Return (X, Y) of the center of cell containing provided text 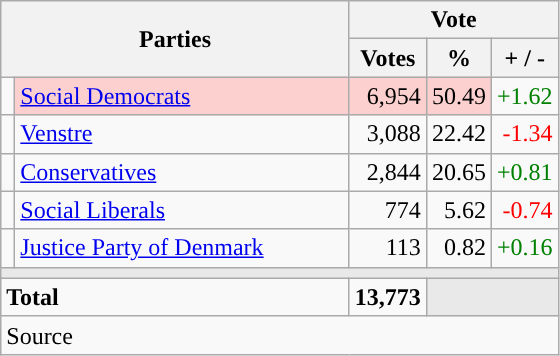
2,844 (388, 172)
Vote (454, 20)
774 (388, 210)
+ / - (524, 58)
20.65 (458, 172)
+0.16 (524, 248)
Justice Party of Denmark (182, 248)
6,954 (388, 96)
% (458, 58)
+1.62 (524, 96)
5.62 (458, 210)
+0.81 (524, 172)
Conservatives (182, 172)
-0.74 (524, 210)
Votes (388, 58)
Parties (176, 39)
Social Liberals (182, 210)
Source (280, 335)
-1.34 (524, 134)
0.82 (458, 248)
50.49 (458, 96)
13,773 (388, 297)
22.42 (458, 134)
Venstre (182, 134)
113 (388, 248)
3,088 (388, 134)
Social Democrats (182, 96)
Total (176, 297)
